Find where the given text appears and provide that cell's center as (X, Y) coordinate. 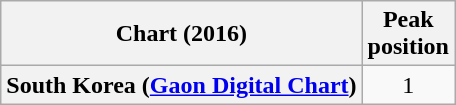
1 (408, 85)
Peakposition (408, 34)
Chart (2016) (182, 34)
South Korea (Gaon Digital Chart) (182, 85)
